For the text-containing cell, return its midpoint in (x, y) coordinate format. 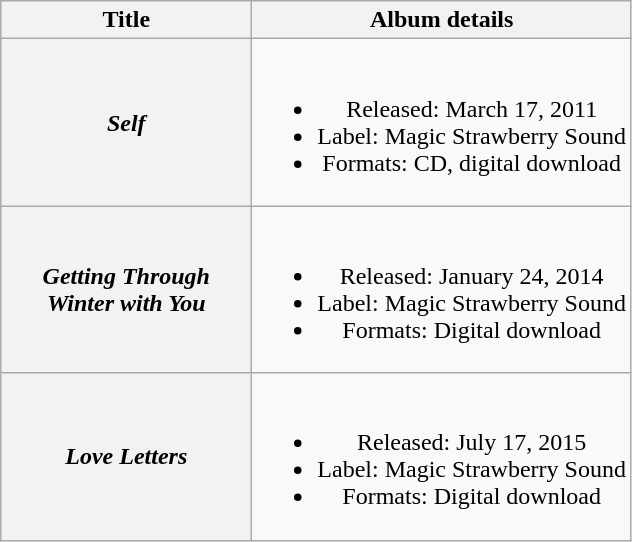
Love Letters (126, 456)
Album details (442, 20)
Getting Through Winter with You (126, 290)
Released: July 17, 2015Label: Magic Strawberry SoundFormats: Digital download (442, 456)
Title (126, 20)
Released: January 24, 2014Label: Magic Strawberry SoundFormats: Digital download (442, 290)
Self (126, 122)
Released: March 17, 2011Label: Magic Strawberry SoundFormats: CD, digital download (442, 122)
